Identify which cell holds the provided text, then report its [X, Y] central coordinate. 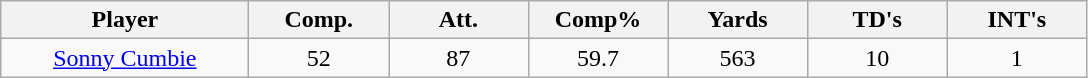
52 [319, 58]
Att. [459, 20]
Comp% [598, 20]
Sonny Cumbie [125, 58]
87 [459, 58]
INT's [1017, 20]
1 [1017, 58]
Comp. [319, 20]
563 [738, 58]
Player [125, 20]
TD's [877, 20]
59.7 [598, 58]
Yards [738, 20]
10 [877, 58]
